Search for the cell housing the specified text and yield its (x, y) center coordinate. 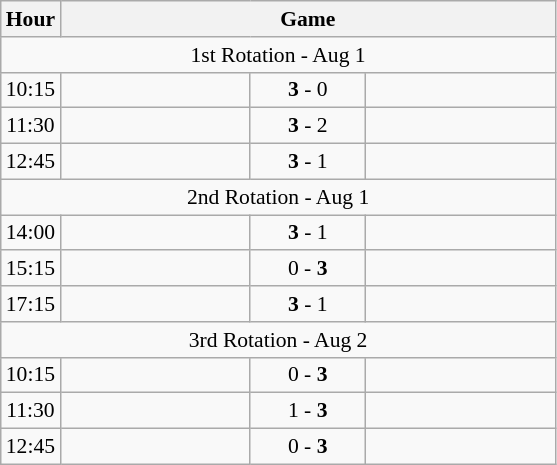
Hour (30, 19)
2nd Rotation - Aug 1 (278, 197)
3rd Rotation - Aug 2 (278, 340)
1st Rotation - Aug 1 (278, 55)
1 - 3 (308, 411)
3 - 0 (308, 90)
Game (308, 19)
15:15 (30, 269)
14:00 (30, 233)
17:15 (30, 304)
3 - 2 (308, 126)
